Search for the cell housing the specified text and yield its (X, Y) center coordinate. 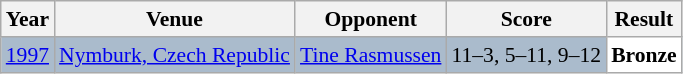
Bronze (644, 55)
Score (526, 19)
Nymburk, Czech Republic (174, 55)
Venue (174, 19)
Opponent (370, 19)
Result (644, 19)
11–3, 5–11, 9–12 (526, 55)
1997 (28, 55)
Tine Rasmussen (370, 55)
Year (28, 19)
